Locate the cell with the specified text and output its [x, y] center coordinate. 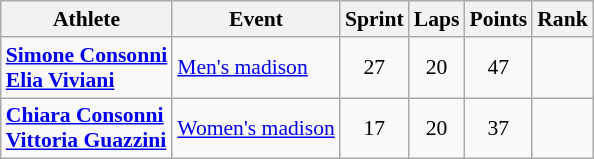
17 [374, 128]
Chiara ConsonniVittoria Guazzini [86, 128]
Sprint [374, 19]
Men's madison [256, 68]
Points [498, 19]
Simone ConsonniElia Viviani [86, 68]
37 [498, 128]
27 [374, 68]
Women's madison [256, 128]
47 [498, 68]
Laps [437, 19]
Event [256, 19]
Rank [562, 19]
Athlete [86, 19]
